Determine the [x, y] coordinate at the center of the cell enclosing the given text.  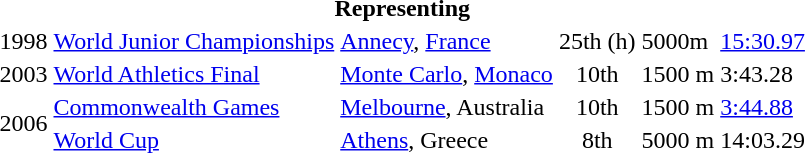
World Athletics Final [194, 74]
Monte Carlo, Monaco [447, 74]
World Junior Championships [194, 41]
Melbourne, Australia [447, 107]
Annecy, France [447, 41]
25th (h) [597, 41]
5000m [678, 41]
Commonwealth Games [194, 107]
